Locate the cell with the specified text and output its (X, Y) center coordinate. 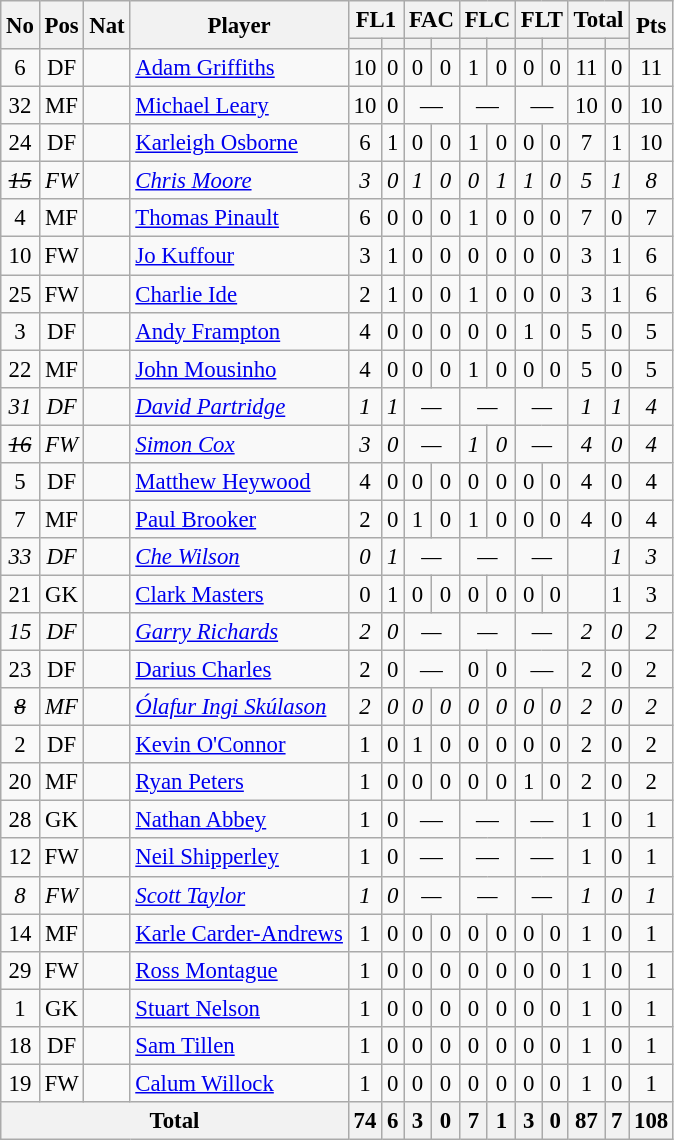
Pos (62, 25)
Ólafur Ingi Skúlason (239, 707)
18 (20, 1046)
Che Wilson (239, 557)
John Mousinho (239, 369)
Andy Frampton (239, 331)
14 (20, 933)
Garry Richards (239, 632)
Michael Leary (239, 106)
21 (20, 594)
Clark Masters (239, 594)
Calum Willock (239, 1083)
Pts (652, 25)
12 (20, 858)
Matthew Heywood (239, 482)
Charlie Ide (239, 294)
Karleigh Osborne (239, 143)
29 (20, 970)
Darius Charles (239, 670)
33 (20, 557)
22 (20, 369)
Chris Moore (239, 181)
Scott Taylor (239, 895)
Paul Brooker (239, 519)
Simon Cox (239, 444)
FL1 (376, 20)
24 (20, 143)
Kevin O'Connor (239, 745)
74 (364, 1121)
19 (20, 1083)
FAC (432, 20)
Ross Montague (239, 970)
20 (20, 782)
Thomas Pinault (239, 219)
FLT (542, 20)
Nathan Abbey (239, 820)
No (20, 25)
Jo Kuffour (239, 256)
Stuart Nelson (239, 1008)
28 (20, 820)
Sam Tillen (239, 1046)
87 (586, 1121)
Player (239, 25)
32 (20, 106)
25 (20, 294)
FLC (487, 20)
16 (20, 444)
Neil Shipperley (239, 858)
Nat (107, 25)
Ryan Peters (239, 782)
31 (20, 406)
Adam Griffiths (239, 68)
David Partridge (239, 406)
23 (20, 670)
Karle Carder-Andrews (239, 933)
108 (652, 1121)
